Output the (X, Y) coordinate of the center of the cell containing the given text.  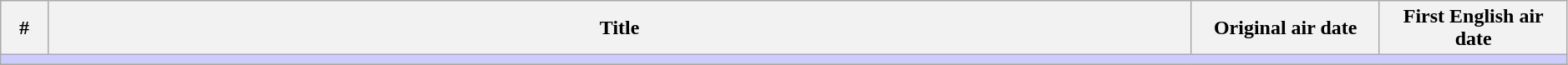
Original air date (1285, 28)
First English air date (1474, 28)
# (24, 28)
Title (620, 28)
